Pinpoint the cell where the given text exists, returning its (X, Y) midpoint coordinate. 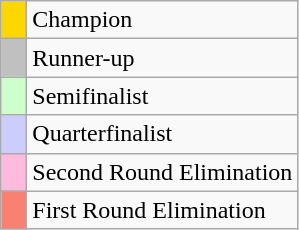
Semifinalist (162, 96)
Runner-up (162, 58)
Second Round Elimination (162, 172)
Quarterfinalist (162, 134)
First Round Elimination (162, 210)
Champion (162, 20)
